Search for the cell housing the specified text and yield its [x, y] center coordinate. 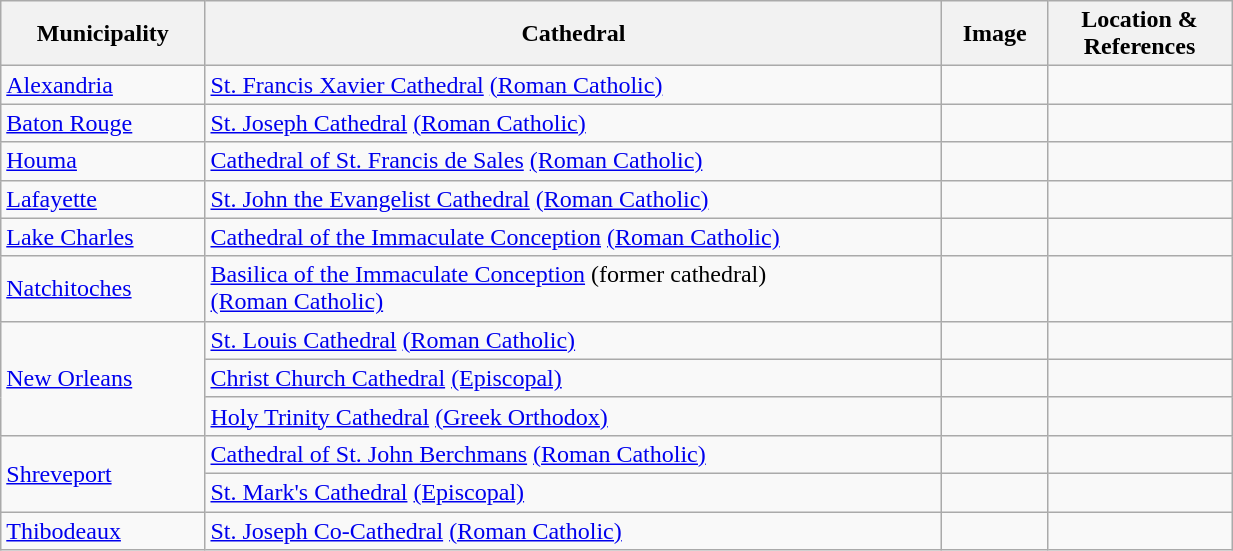
Lake Charles [103, 237]
Alexandria [103, 85]
Lafayette [103, 199]
Christ Church Cathedral (Episcopal) [574, 378]
Holy Trinity Cathedral (Greek Orthodox) [574, 416]
Municipality [103, 34]
Thibodeaux [103, 531]
St. Louis Cathedral (Roman Catholic) [574, 340]
Cathedral [574, 34]
St. Joseph Cathedral (Roman Catholic) [574, 123]
Cathedral of the Immaculate Conception (Roman Catholic) [574, 237]
Cathedral of St. Francis de Sales (Roman Catholic) [574, 161]
Houma [103, 161]
New Orleans [103, 378]
Baton Rouge [103, 123]
St. Francis Xavier Cathedral (Roman Catholic) [574, 85]
St. John the Evangelist Cathedral (Roman Catholic) [574, 199]
St. Joseph Co-Cathedral (Roman Catholic) [574, 531]
Image [995, 34]
Cathedral of St. John Berchmans (Roman Catholic) [574, 454]
Shreveport [103, 473]
St. Mark's Cathedral (Episcopal) [574, 492]
Location & References [1139, 34]
Basilica of the Immaculate Conception (former cathedral)(Roman Catholic) [574, 288]
Natchitoches [103, 288]
